Determine the (X, Y) coordinate at the center of the cell enclosing the given text.  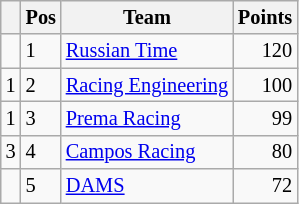
Russian Time (147, 51)
100 (265, 85)
Racing Engineering (147, 85)
72 (265, 186)
4 (41, 152)
Points (265, 17)
5 (41, 186)
DAMS (147, 186)
2 (41, 85)
Prema Racing (147, 118)
99 (265, 118)
Pos (41, 17)
Campos Racing (147, 152)
80 (265, 152)
Team (147, 17)
120 (265, 51)
